Scan for the cell matching the given text and deliver its (X, Y) coordinate at center. 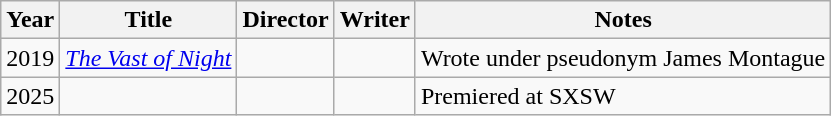
Notes (622, 20)
Wrote under pseudonym James Montague (622, 58)
Title (148, 20)
Director (286, 20)
The Vast of Night (148, 58)
2019 (30, 58)
Premiered at SXSW (622, 96)
2025 (30, 96)
Year (30, 20)
Writer (374, 20)
